Identify which cell holds the provided text, then report its (x, y) central coordinate. 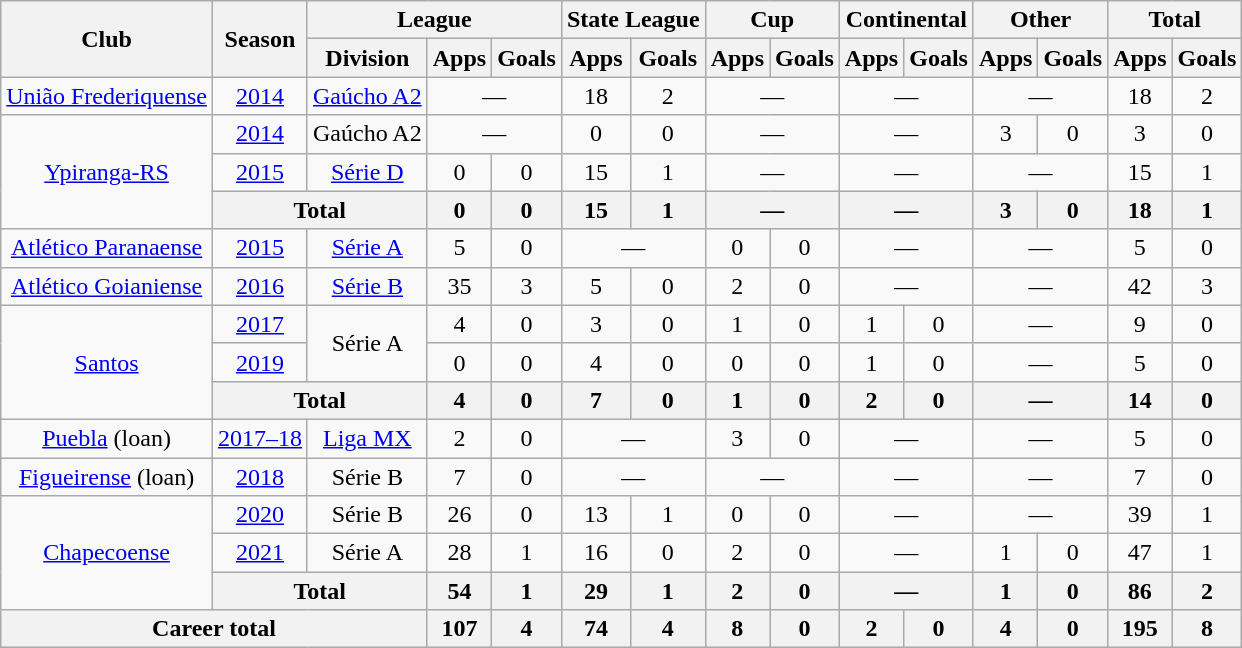
54 (459, 591)
16 (596, 553)
47 (1140, 553)
29 (596, 591)
39 (1140, 515)
2018 (260, 477)
9 (1140, 324)
Santos (107, 362)
Puebla (loan) (107, 438)
Liga MX (367, 438)
Atlético Goianiense (107, 286)
13 (596, 515)
74 (596, 629)
26 (459, 515)
2016 (260, 286)
195 (1140, 629)
Club (107, 39)
28 (459, 553)
2017–18 (260, 438)
Career total (214, 629)
Season (260, 39)
Chapecoense (107, 553)
State League (633, 20)
Continental (906, 20)
2020 (260, 515)
42 (1140, 286)
107 (459, 629)
Série D (367, 172)
União Frederiquense (107, 96)
Division (367, 58)
Figueirense (loan) (107, 477)
Atlético Paranaense (107, 248)
2017 (260, 324)
Other (1040, 20)
86 (1140, 591)
2019 (260, 362)
14 (1140, 400)
League (434, 20)
Ypiranga-RS (107, 172)
Cup (772, 20)
2021 (260, 553)
35 (459, 286)
